Find where the given text appears and provide that cell's center as [X, Y] coordinate. 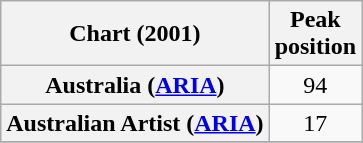
17 [315, 123]
94 [315, 85]
Australian Artist (ARIA) [135, 123]
Chart (2001) [135, 34]
Australia (ARIA) [135, 85]
Peakposition [315, 34]
